Determine the (x, y) coordinate at the center of the cell enclosing the given text.  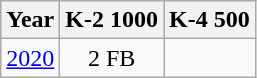
K-2 1000 (112, 20)
2020 (30, 58)
K-4 500 (210, 20)
2 FB (112, 58)
Year (30, 20)
